Pinpoint the cell where the given text exists, returning its [x, y] midpoint coordinate. 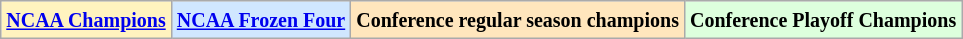
Conference Playoff Champions [822, 20]
Conference regular season champions [518, 20]
NCAA Frozen Four [261, 20]
NCAA Champions [86, 20]
